Scan for the cell matching the given text and deliver its [x, y] coordinate at center. 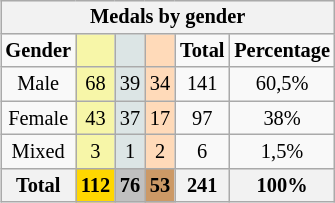
2 [160, 152]
Mixed [38, 152]
1 [130, 152]
241 [202, 185]
17 [160, 118]
Female [38, 118]
37 [130, 118]
6 [202, 152]
97 [202, 118]
141 [202, 84]
34 [160, 84]
Percentage [282, 51]
1,5% [282, 152]
Medals by gender [168, 17]
Gender [38, 51]
Male [38, 84]
53 [160, 185]
68 [96, 84]
76 [130, 185]
43 [96, 118]
39 [130, 84]
38% [282, 118]
3 [96, 152]
112 [96, 185]
100% [282, 185]
60,5% [282, 84]
